Output the [x, y] coordinate of the center of the cell containing the given text.  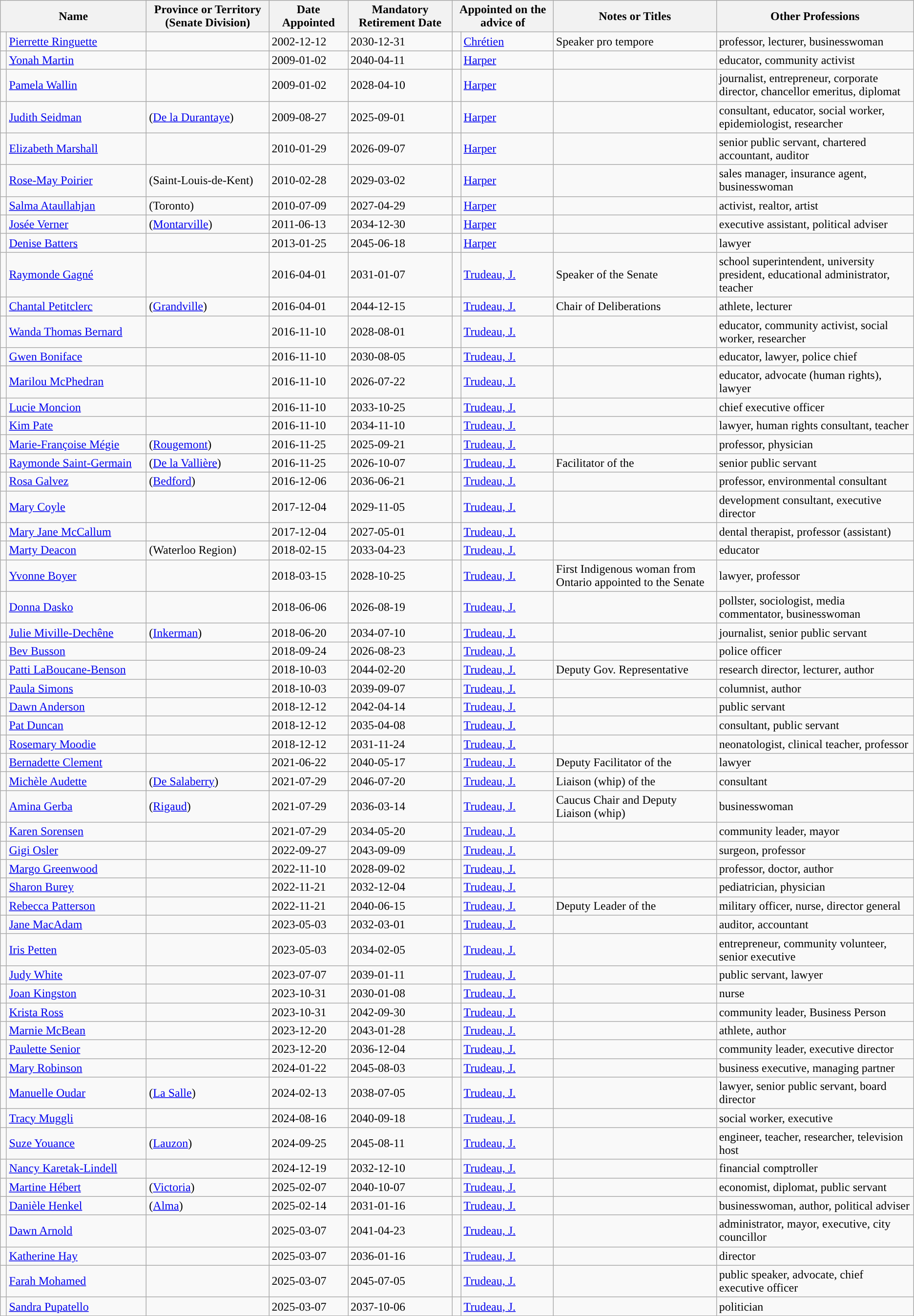
2041-04-23 [400, 1231]
2040-04-11 [400, 60]
Dawn Anderson [76, 707]
2022-09-27 [309, 850]
2026-08-23 [400, 651]
2032-12-10 [400, 1169]
lawyer, professor [815, 575]
2042-09-30 [400, 1012]
Rose-May Poirier [76, 181]
2029-11-05 [400, 507]
Facilitator of the [635, 463]
financial comptroller [815, 1169]
Judith Seidman [76, 117]
Appointed on the advice of [503, 17]
Joan Kingston [76, 993]
2042-04-14 [400, 707]
(Rigaud) [208, 807]
business executive, managing partner [815, 1068]
Kim Pate [76, 426]
2030-01-08 [400, 993]
Other Professions [815, 17]
Mary Coyle [76, 507]
First Indigenous woman from Ontario appointed to the Senate [635, 575]
police officer [815, 651]
2027-05-01 [400, 532]
2033-10-25 [400, 407]
2032-03-01 [400, 924]
2035-04-08 [400, 726]
2024-09-25 [309, 1144]
(De la Vallière) [208, 463]
2034-05-20 [400, 832]
2010-02-28 [309, 181]
educator, community activist [815, 60]
Sandra Pupatello [76, 1306]
2045-08-11 [400, 1144]
Rosemary Moodie [76, 744]
Michèle Audette [76, 781]
Karen Sorensen [76, 832]
Dawn Arnold [76, 1231]
2011-06-13 [309, 224]
educator, community activist, social worker, researcher [815, 331]
2036-01-16 [400, 1256]
Yonah Martin [76, 60]
consultant, public servant [815, 726]
2028-09-02 [400, 869]
2016-12-06 [309, 481]
community leader, executive director [815, 1049]
2021-06-22 [309, 763]
(Inkerman) [208, 632]
athlete, lecturer [815, 306]
2045-08-03 [400, 1068]
Pat Duncan [76, 726]
Danièle Henkel [76, 1206]
2040-10-07 [400, 1187]
lawyer, senior public servant, board director [815, 1093]
(Saint-Louis-de-Kent) [208, 181]
2022-11-10 [309, 869]
chief executive officer [815, 407]
2036-12-04 [400, 1049]
(Montarville) [208, 224]
2030-12-31 [400, 42]
2034-02-05 [400, 949]
Yvonne Boyer [76, 575]
2039-09-07 [400, 688]
Bev Busson [76, 651]
Mary Jane McCallum [76, 532]
2023-07-07 [309, 975]
Mandatory Retirement Date [400, 17]
2033-04-23 [400, 550]
Judy White [76, 975]
Deputy Gov. Representative [635, 669]
politician [815, 1306]
neonatologist, clinical teacher, professor [815, 744]
2018-06-20 [309, 632]
2043-09-09 [400, 850]
senior public servant [815, 463]
2031-11-24 [400, 744]
Deputy Facilitator of the [635, 763]
2034-07-10 [400, 632]
2018-09-24 [309, 651]
lawyer, human rights consultant, teacher [815, 426]
Chrétien [507, 42]
development consultant, executive director [815, 507]
2024-12-19 [309, 1169]
(De Salaberry) [208, 781]
Chantal Petitclerc [76, 306]
(Toronto) [208, 206]
Marie-Françoise Mégie [76, 444]
Pierrette Ringuette [76, 42]
Manuelle Oudar [76, 1093]
2026-09-07 [400, 148]
2036-03-14 [400, 807]
sales manager, insurance agent, businesswoman [815, 181]
2038-07-05 [400, 1093]
professor, physician [815, 444]
2018-03-15 [309, 575]
(La Salle) [208, 1093]
(Grandville) [208, 306]
2037-10-06 [400, 1306]
public servant [815, 707]
columnist, author [815, 688]
professor, doctor, author [815, 869]
Denise Batters [76, 243]
professor, environmental consultant [815, 481]
Date Appointed [309, 17]
Amina Gerba [76, 807]
Katherine Hay [76, 1256]
2025-02-14 [309, 1206]
Margo Greenwood [76, 869]
2032-12-04 [400, 887]
activist, realtor, artist [815, 206]
2013-01-25 [309, 243]
businesswoman [815, 807]
2040-05-17 [400, 763]
Sharon Burey [76, 887]
2024-02-13 [309, 1093]
public speaker, advocate, chief executive officer [815, 1281]
Iris Petten [76, 949]
2031-01-07 [400, 274]
2026-07-22 [400, 382]
educator, lawyer, police chief [815, 357]
Mary Robinson [76, 1068]
entrepreneur, community volunteer, senior executive [815, 949]
2025-09-21 [400, 444]
Liaison (whip) of the [635, 781]
2028-08-01 [400, 331]
social worker, executive [815, 1118]
2034-11-10 [400, 426]
Raymonde Saint-Germain [76, 463]
journalist, entrepreneur, corporate director, chancellor emeritus, diplomat [815, 85]
Province or Territory (Senate Division) [208, 17]
2044-12-15 [400, 306]
2045-07-05 [400, 1281]
community leader, mayor [815, 832]
dental therapist, professor (assistant) [815, 532]
2040-09-18 [400, 1118]
2024-01-22 [309, 1068]
engineer, teacher, researcher, television host [815, 1144]
Notes or Titles [635, 17]
Tracy Muggli [76, 1118]
Lucie Moncion [76, 407]
Elizabeth Marshall [76, 148]
economist, diplomat, public servant [815, 1187]
Paula Simons [76, 688]
military officer, nurse, director general [815, 906]
2018-02-15 [309, 550]
2028-10-25 [400, 575]
school superintendent, university president, educational administrator, teacher [815, 274]
2028-04-10 [400, 85]
Name [73, 17]
consultant [815, 781]
surgeon, professor [815, 850]
Suze Youance [76, 1144]
director [815, 1256]
2002-12-12 [309, 42]
2027-04-29 [400, 206]
pollster, sociologist, media commentator, businesswoman [815, 607]
Wanda Thomas Bernard [76, 331]
Pamela Wallin [76, 85]
athlete, author [815, 1031]
2026-08-19 [400, 607]
Marilou McPhedran [76, 382]
Patti LaBoucane-Benson [76, 669]
Deputy Leader of the [635, 906]
(Rougemont) [208, 444]
Jane MacAdam [76, 924]
2025-02-07 [309, 1187]
2018-06-06 [309, 607]
Speaker pro tempore [635, 42]
2009-08-27 [309, 117]
2024-08-16 [309, 1118]
(De la Durantaye) [208, 117]
2036-06-21 [400, 481]
Gwen Boniface [76, 357]
2039-01-11 [400, 975]
(Alma) [208, 1206]
(Bedford) [208, 481]
Caucus Chair and Deputy Liaison (whip) [635, 807]
Josée Verner [76, 224]
Donna Dasko [76, 607]
Nancy Karetak-Lindell [76, 1169]
Rebecca Patterson [76, 906]
Paulette Senior [76, 1049]
2044-02-20 [400, 669]
Rosa Galvez [76, 481]
2045-06-18 [400, 243]
(Lauzon) [208, 1144]
Salma Ataullahjan [76, 206]
Speaker of the Senate [635, 274]
2010-07-09 [309, 206]
Bernadette Clement [76, 763]
community leader, Business Person [815, 1012]
2026-10-07 [400, 463]
auditor, accountant [815, 924]
2010-01-29 [309, 148]
executive assistant, political adviser [815, 224]
educator, advocate (human rights), lawyer [815, 382]
Farah Mohamed [76, 1281]
Marnie McBean [76, 1031]
2040-06-15 [400, 906]
Marty Deacon [76, 550]
2031-01-16 [400, 1206]
Krista Ross [76, 1012]
(Waterloo Region) [208, 550]
public servant, lawyer [815, 975]
Martine Hébert [76, 1187]
administrator, mayor, executive, city councillor [815, 1231]
professor, lecturer, businesswoman [815, 42]
2043-01-28 [400, 1031]
Chair of Deliberations [635, 306]
Gigi Osler [76, 850]
2046-07-20 [400, 781]
consultant, educator, social worker, epidemiologist, researcher [815, 117]
educator [815, 550]
businesswoman, author, political adviser [815, 1206]
nurse [815, 993]
research director, lecturer, author [815, 669]
2034-12-30 [400, 224]
senior public servant, chartered accountant, auditor [815, 148]
2029-03-02 [400, 181]
journalist, senior public servant [815, 632]
Raymonde Gagné [76, 274]
Julie Miville-Dechêne [76, 632]
pediatrician, physician [815, 887]
2025-09-01 [400, 117]
(Victoria) [208, 1187]
2030-08-05 [400, 357]
